From the cell containing the given text, extract its center point as (X, Y) coordinate. 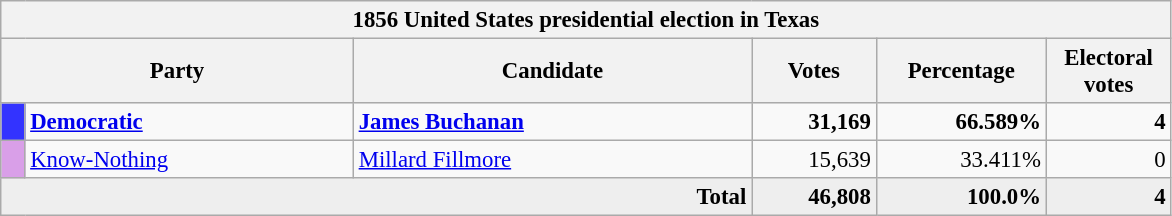
Votes (814, 72)
Democratic (189, 122)
Millard Fillmore (552, 160)
33.411% (961, 160)
0 (1108, 160)
31,169 (814, 122)
1856 United States presidential election in Texas (586, 20)
Party (178, 72)
100.0% (961, 197)
James Buchanan (552, 122)
Know-Nothing (189, 160)
Electoral votes (1108, 72)
Candidate (552, 72)
66.589% (961, 122)
46,808 (814, 197)
Percentage (961, 72)
15,639 (814, 160)
Total (376, 197)
